Return [x, y] of the center of cell containing provided text 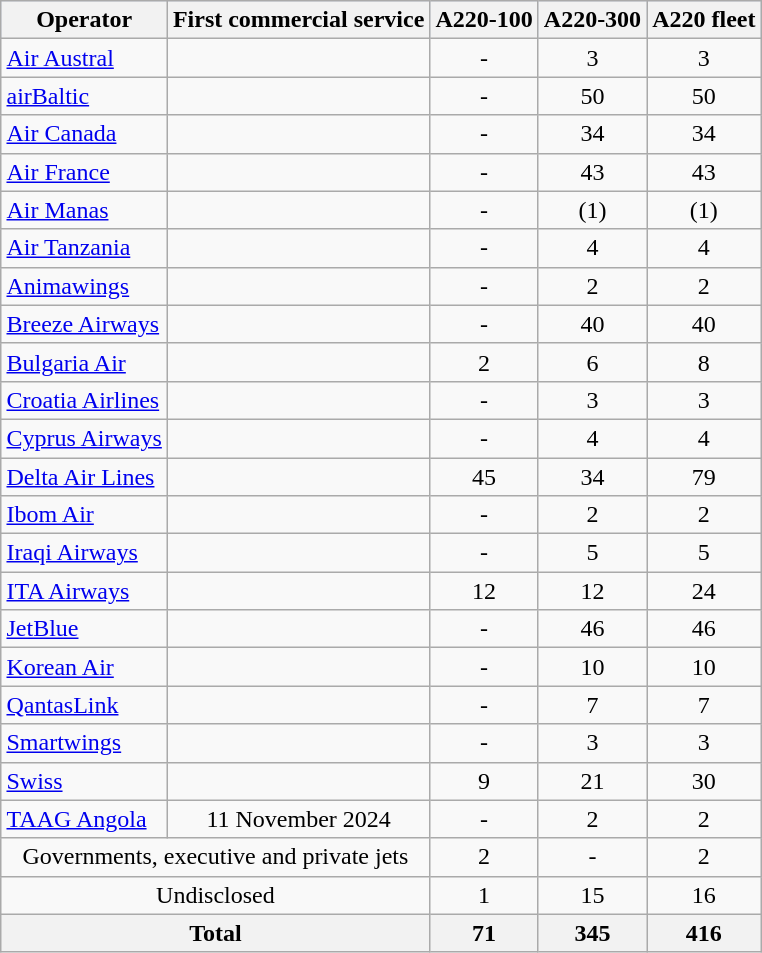
Swiss [84, 781]
JetBlue [84, 629]
A220-300 [592, 20]
Air Canada [84, 134]
Air Austral [84, 58]
Animawings [84, 286]
Governments, executive and private jets [216, 857]
1 [484, 895]
416 [704, 933]
Delta Air Lines [84, 477]
71 [484, 933]
21 [592, 781]
9 [484, 781]
345 [592, 933]
8 [704, 362]
TAAG Angola [84, 819]
Bulgaria Air [84, 362]
Air France [84, 172]
Croatia Airlines [84, 400]
30 [704, 781]
First commercial service [298, 20]
Ibom Air [84, 515]
11 November 2024 [298, 819]
6 [592, 362]
airBaltic [84, 96]
A220-100 [484, 20]
Breeze Airways [84, 324]
Korean Air [84, 667]
79 [704, 477]
Air Manas [84, 210]
A220 fleet [704, 20]
Air Tanzania [84, 248]
Operator [84, 20]
Iraqi Airways [84, 553]
24 [704, 591]
45 [484, 477]
ITA Airways [84, 591]
16 [704, 895]
Smartwings [84, 743]
Total [216, 933]
Undisclosed [216, 895]
Cyprus Airways [84, 438]
15 [592, 895]
QantasLink [84, 705]
